Extract the [X, Y] coordinate from the center of the cell holding the provided text.  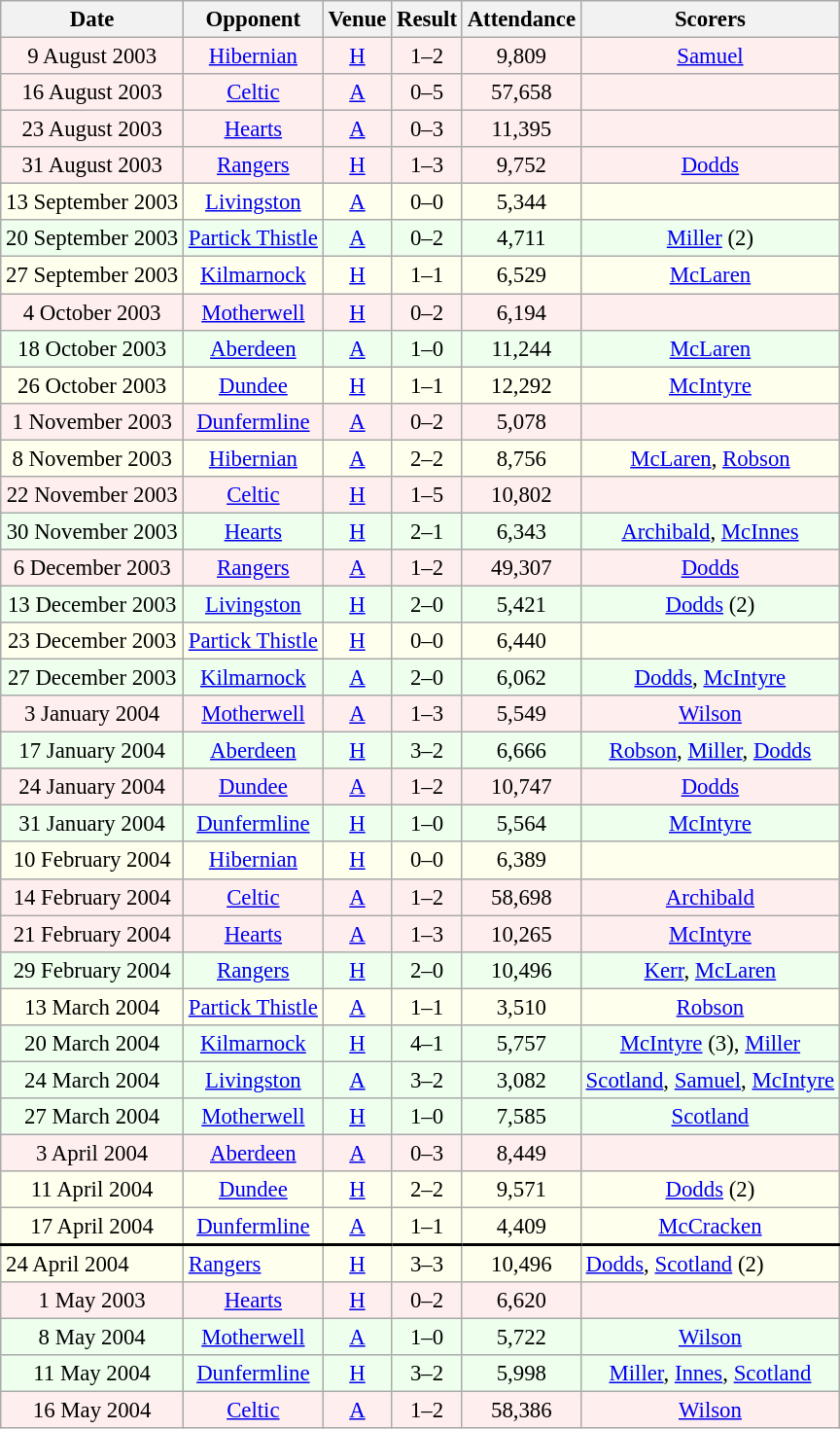
5,722 [521, 1338]
Date [92, 19]
23 December 2003 [92, 641]
5,564 [521, 824]
Miller, Innes, Scotland [710, 1374]
2–1 [428, 531]
10 February 2004 [92, 861]
0–5 [428, 92]
58,698 [521, 897]
8,449 [521, 1153]
Scorers [710, 19]
10,265 [521, 934]
Result [428, 19]
Dodds, Scotland (2) [710, 1264]
6,666 [521, 751]
13 December 2003 [92, 604]
10,747 [521, 787]
Miller (2) [710, 238]
23 August 2003 [92, 129]
13 September 2003 [92, 202]
3 April 2004 [92, 1153]
6,620 [521, 1301]
27 March 2004 [92, 1117]
11 April 2004 [92, 1190]
29 February 2004 [92, 970]
22 November 2003 [92, 495]
4 October 2003 [92, 312]
57,658 [521, 92]
5,998 [521, 1374]
31 January 2004 [92, 824]
11,244 [521, 348]
24 March 2004 [92, 1080]
20 September 2003 [92, 238]
9,809 [521, 56]
17 January 2004 [92, 751]
31 August 2003 [92, 165]
6,343 [521, 531]
11,395 [521, 129]
49,307 [521, 568]
Attendance [521, 19]
8 May 2004 [92, 1338]
Dodds, McIntyre [710, 678]
26 October 2003 [92, 385]
4,409 [521, 1227]
5,757 [521, 1044]
8,756 [521, 458]
McLaren, Robson [710, 458]
Venue [358, 19]
1 November 2003 [92, 421]
11 May 2004 [92, 1374]
Archibald, McInnes [710, 531]
3,082 [521, 1080]
10,802 [521, 495]
20 March 2004 [92, 1044]
24 April 2004 [92, 1264]
30 November 2003 [92, 531]
27 December 2003 [92, 678]
McCracken [710, 1227]
14 February 2004 [92, 897]
Opponent [254, 19]
1 May 2003 [92, 1301]
6,529 [521, 275]
Kerr, McLaren [710, 970]
5,549 [521, 714]
6,440 [521, 641]
58,386 [521, 1411]
Robson [710, 1007]
4,711 [521, 238]
Robson, Miller, Dodds [710, 751]
16 May 2004 [92, 1411]
6 December 2003 [92, 568]
6,062 [521, 678]
12,292 [521, 385]
3 January 2004 [92, 714]
6,194 [521, 312]
24 January 2004 [92, 787]
Samuel [710, 56]
9,752 [521, 165]
6,389 [521, 861]
9,571 [521, 1190]
17 April 2004 [92, 1227]
9 August 2003 [92, 56]
3,510 [521, 1007]
Scotland, Samuel, McIntyre [710, 1080]
3–3 [428, 1264]
Scotland [710, 1117]
Archibald [710, 897]
16 August 2003 [92, 92]
4–1 [428, 1044]
13 March 2004 [92, 1007]
1–5 [428, 495]
8 November 2003 [92, 458]
5,421 [521, 604]
5,344 [521, 202]
21 February 2004 [92, 934]
7,585 [521, 1117]
5,078 [521, 421]
McIntyre (3), Miller [710, 1044]
18 October 2003 [92, 348]
27 September 2003 [92, 275]
